Identify which cell holds the provided text, then report its (x, y) central coordinate. 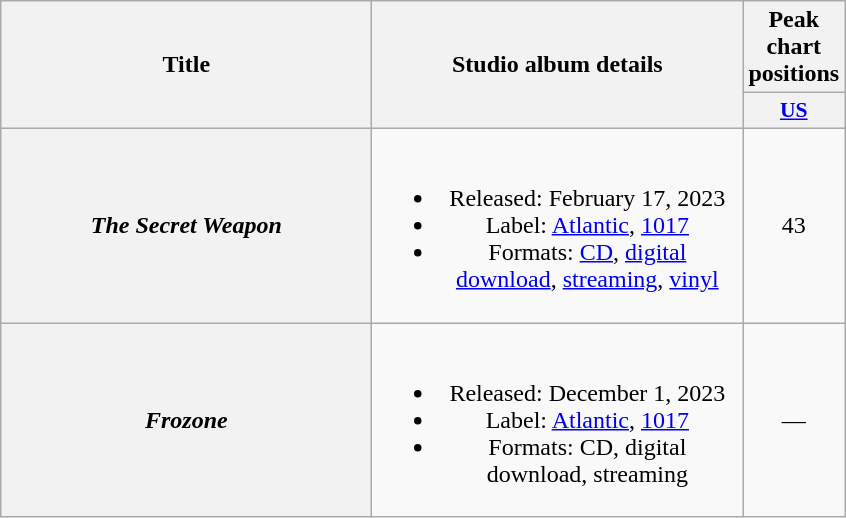
Frozone (186, 419)
— (794, 419)
Peak chart positions (794, 47)
43 (794, 225)
Studio album details (558, 65)
Released: February 17, 2023Label: Atlantic, 1017Formats: CD, digital download, streaming, vinyl (558, 225)
The Secret Weapon (186, 225)
Title (186, 65)
US (794, 111)
Released: December 1, 2023Label: Atlantic, 1017Formats: CD, digital download, streaming (558, 419)
